Provide the [x, y] coordinate of the cell's center where the given text is located.  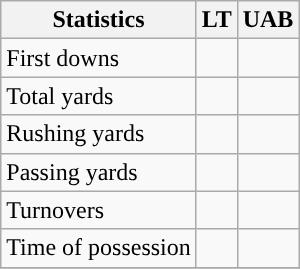
Turnovers [99, 210]
Time of possession [99, 248]
LT [216, 20]
Total yards [99, 96]
Statistics [99, 20]
Rushing yards [99, 134]
Passing yards [99, 172]
UAB [268, 20]
First downs [99, 58]
